Find where the given text appears and provide that cell's center as (x, y) coordinate. 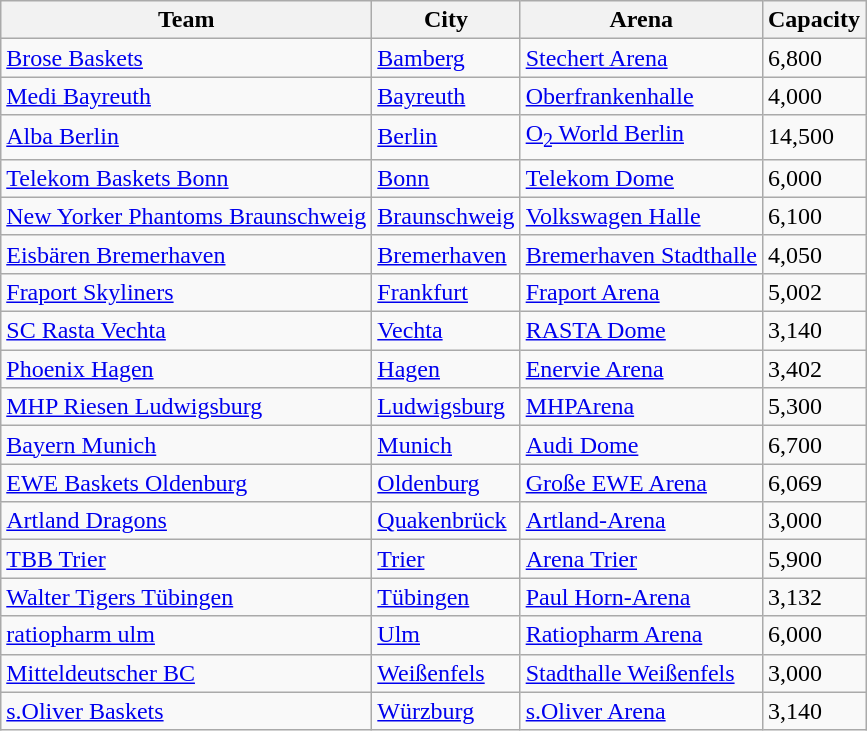
Würzburg (446, 711)
Team (186, 20)
Oberfrankenhalle (641, 96)
Tübingen (446, 597)
Ratiopharm Arena (641, 635)
Medi Bayreuth (186, 96)
Telekom Dome (641, 178)
Stechert Arena (641, 58)
Enervie Arena (641, 369)
Stadthalle Weißenfels (641, 673)
MHP Riesen Ludwigsburg (186, 407)
3,132 (814, 597)
ratiopharm ulm (186, 635)
Capacity (814, 20)
O2 World Berlin (641, 137)
Bremerhaven (446, 254)
Bremerhaven Stadthalle (641, 254)
City (446, 20)
Quakenbrück (446, 521)
Volkswagen Halle (641, 216)
6,100 (814, 216)
Mitteldeutscher BC (186, 673)
RASTA Dome (641, 331)
Weißenfels (446, 673)
5,300 (814, 407)
Ulm (446, 635)
5,900 (814, 559)
Fraport Arena (641, 292)
Fraport Skyliners (186, 292)
6,800 (814, 58)
Bamberg (446, 58)
Bonn (446, 178)
Vechta (446, 331)
MHPArena (641, 407)
Trier (446, 559)
Braunschweig (446, 216)
Telekom Baskets Bonn (186, 178)
Artland Dragons (186, 521)
6,700 (814, 445)
Hagen (446, 369)
SC Rasta Vechta (186, 331)
Paul Horn-Arena (641, 597)
Walter Tigers Tübingen (186, 597)
Große EWE Arena (641, 483)
Frankfurt (446, 292)
Oldenburg (446, 483)
Munich (446, 445)
14,500 (814, 137)
Brose Baskets (186, 58)
s.Oliver Arena (641, 711)
Arena (641, 20)
Eisbären Bremerhaven (186, 254)
Berlin (446, 137)
New Yorker Phantoms Braunschweig (186, 216)
TBB Trier (186, 559)
5,002 (814, 292)
Phoenix Hagen (186, 369)
4,000 (814, 96)
Ludwigsburg (446, 407)
Artland-Arena (641, 521)
s.Oliver Baskets (186, 711)
3,402 (814, 369)
Bayern Munich (186, 445)
Bayreuth (446, 96)
Audi Dome (641, 445)
EWE Baskets Oldenburg (186, 483)
6,069 (814, 483)
4,050 (814, 254)
Alba Berlin (186, 137)
Arena Trier (641, 559)
